Scan for the cell matching the given text and deliver its [X, Y] coordinate at center. 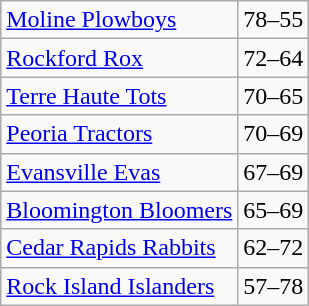
Rockford Rox [120, 58]
Evansville Evas [120, 172]
Bloomington Bloomers [120, 210]
Moline Plowboys [120, 20]
72–64 [274, 58]
70–69 [274, 134]
Peoria Tractors [120, 134]
67–69 [274, 172]
70–65 [274, 96]
62–72 [274, 248]
Terre Haute Tots [120, 96]
78–55 [274, 20]
57–78 [274, 286]
Rock Island Islanders [120, 286]
Cedar Rapids Rabbits [120, 248]
65–69 [274, 210]
